Provide the (x, y) coordinate of the cell's center where the given text is located.  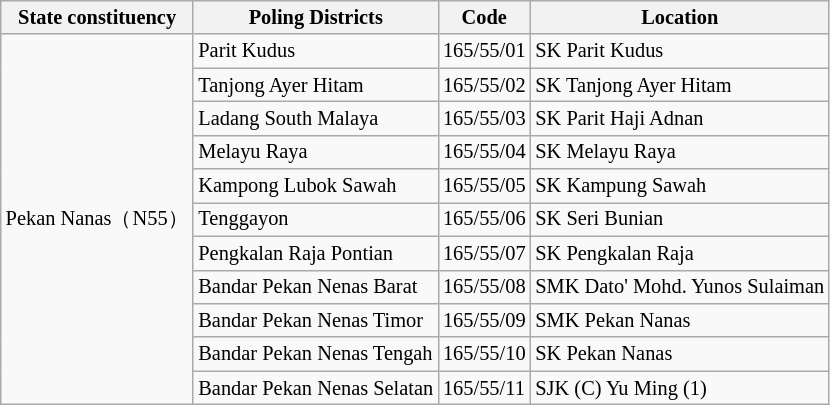
Pekan Nanas（N55） (98, 219)
SMK Dato' Mohd. Yunos Sulaiman (680, 287)
Code (484, 17)
165/55/03 (484, 118)
165/55/07 (484, 253)
Ladang South Malaya (316, 118)
Bandar Pekan Nenas Selatan (316, 388)
Location (680, 17)
165/55/08 (484, 287)
SK Kampung Sawah (680, 186)
SK Parit Haji Adnan (680, 118)
Bandar Pekan Nenas Tengah (316, 354)
165/55/11 (484, 388)
Tenggayon (316, 219)
Bandar Pekan Nenas Barat (316, 287)
165/55/10 (484, 354)
165/55/04 (484, 152)
SK Parit Kudus (680, 51)
Kampong Lubok Sawah (316, 186)
SK Pekan Nanas (680, 354)
SK Seri Bunian (680, 219)
165/55/01 (484, 51)
165/55/02 (484, 85)
SJK (C) Yu Ming (1) (680, 388)
SK Tanjong Ayer Hitam (680, 85)
Parit Kudus (316, 51)
Bandar Pekan Nenas Timor (316, 320)
Melayu Raya (316, 152)
SMK Pekan Nanas (680, 320)
165/55/05 (484, 186)
165/55/06 (484, 219)
Tanjong Ayer Hitam (316, 85)
Poling Districts (316, 17)
SK Melayu Raya (680, 152)
SK Pengkalan Raja (680, 253)
State constituency (98, 17)
Pengkalan Raja Pontian (316, 253)
165/55/09 (484, 320)
